Return [x, y] of the center of cell containing provided text 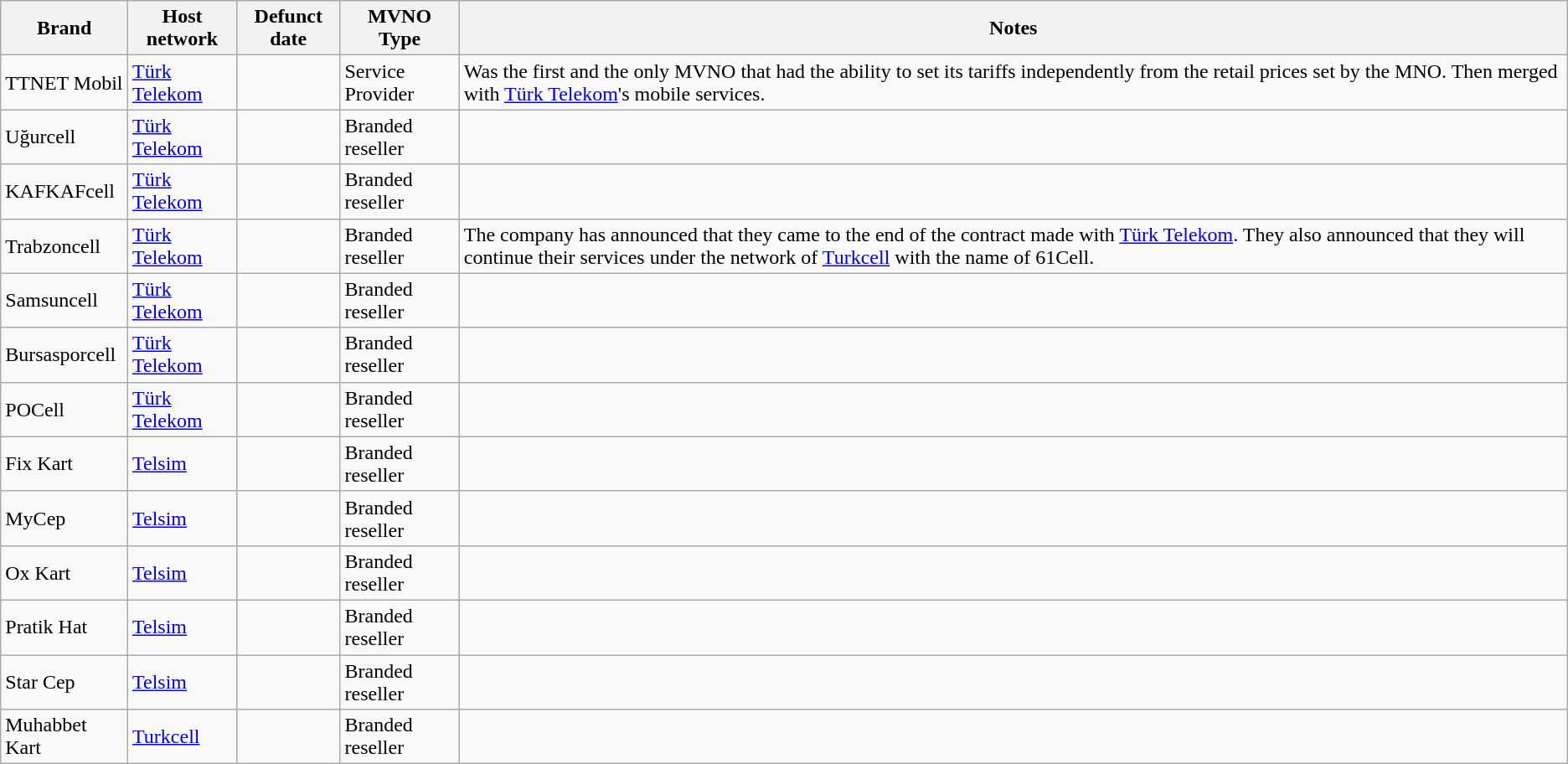
MyCep [64, 518]
KAFKAFcell [64, 191]
Host network [182, 28]
POCell [64, 409]
MVNO Type [400, 28]
Bursasporcell [64, 355]
Samsuncell [64, 300]
Pratik Hat [64, 627]
Defunct date [288, 28]
Fix Kart [64, 464]
Turkcell [182, 737]
Trabzoncell [64, 246]
Brand [64, 28]
Star Cep [64, 682]
Ox Kart [64, 573]
Notes [1014, 28]
Muhabbet Kart [64, 737]
Service Provider [400, 82]
Uğurcell [64, 137]
TTNET Mobil [64, 82]
